Locate the cell with the specified text and output its [x, y] center coordinate. 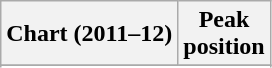
Chart (2011–12) [90, 34]
Peakposition [224, 34]
